Determine the (X, Y) coordinate at the center of the cell enclosing the given text.  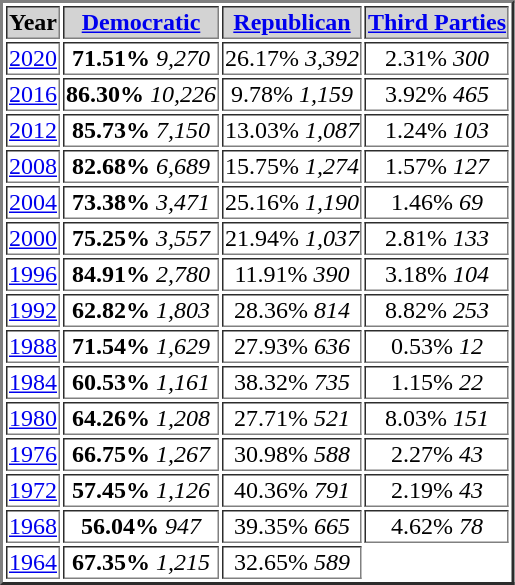
84.91% 2,780 (141, 274)
38.32% 735 (292, 382)
73.38% 3,471 (141, 202)
75.25% 3,557 (141, 238)
1984 (33, 382)
30.98% 588 (292, 454)
1980 (33, 418)
Year (33, 22)
71.51% 9,270 (141, 58)
67.35% 1,215 (141, 562)
8.82% 253 (437, 310)
0.53% 12 (437, 346)
Democratic (141, 22)
1968 (33, 526)
3.18% 104 (437, 274)
1996 (33, 274)
2012 (33, 130)
86.30% 10,226 (141, 94)
1972 (33, 490)
2008 (33, 166)
60.53% 1,161 (141, 382)
2020 (33, 58)
64.26% 1,208 (141, 418)
1.15% 22 (437, 382)
85.73% 7,150 (141, 130)
2.27% 43 (437, 454)
9.78% 1,159 (292, 94)
2004 (33, 202)
2016 (33, 94)
2.81% 133 (437, 238)
8.03% 151 (437, 418)
27.71% 521 (292, 418)
39.35% 665 (292, 526)
32.65% 589 (292, 562)
Third Parties (437, 22)
27.93% 636 (292, 346)
2.19% 43 (437, 490)
21.94% 1,037 (292, 238)
Republican (292, 22)
62.82% 1,803 (141, 310)
1992 (33, 310)
82.68% 6,689 (141, 166)
11.91% 390 (292, 274)
26.17% 3,392 (292, 58)
40.36% 791 (292, 490)
57.45% 1,126 (141, 490)
66.75% 1,267 (141, 454)
56.04% 947 (141, 526)
15.75% 1,274 (292, 166)
1.24% 103 (437, 130)
28.36% 814 (292, 310)
25.16% 1,190 (292, 202)
13.03% 1,087 (292, 130)
1988 (33, 346)
2000 (33, 238)
1.57% 127 (437, 166)
1.46% 69 (437, 202)
3.92% 465 (437, 94)
2.31% 300 (437, 58)
4.62% 78 (437, 526)
1964 (33, 562)
71.54% 1,629 (141, 346)
1976 (33, 454)
